From the cell containing the given text, extract its center point as [x, y] coordinate. 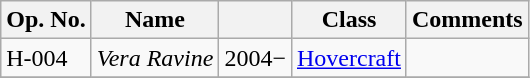
Op. No. [46, 20]
Class [348, 20]
2004− [256, 58]
H-004 [46, 58]
Name [155, 20]
Comments [467, 20]
Hovercraft [348, 58]
Vera Ravine [155, 58]
